Extract the (X, Y) coordinate from the center of the cell holding the provided text.  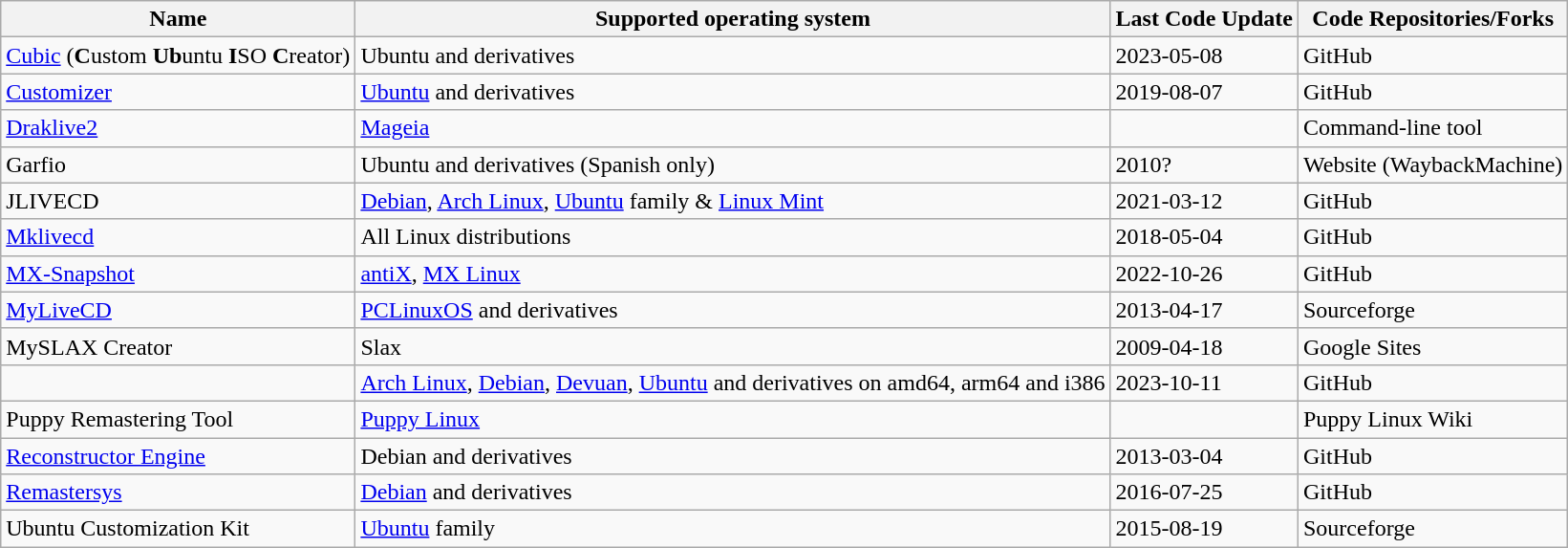
Mklivecd (178, 237)
Garfio (178, 164)
Debian, Arch Linux, Ubuntu family & Linux Mint (733, 201)
2019-08-07 (1204, 92)
JLIVECD (178, 201)
Remastersys (178, 493)
Cubic (Custom Ubuntu ISO Creator) (178, 55)
Arch Linux, Debian, Devuan, Ubuntu and derivatives on amd64, arm64 and i386 (733, 383)
MyLiveCD (178, 310)
Slax (733, 346)
All Linux distributions (733, 237)
Google Sites (1432, 346)
Supported operating system (733, 19)
Mageia (733, 128)
2015-08-19 (1204, 529)
Puppy Linux (733, 419)
2013-04-17 (1204, 310)
2018-05-04 (1204, 237)
Puppy Remastering Tool (178, 419)
Ubuntu and derivatives (Spanish only) (733, 164)
2021-03-12 (1204, 201)
2023-10-11 (1204, 383)
Puppy Linux Wiki (1432, 419)
antiX, MX Linux (733, 274)
2013-03-04 (1204, 456)
MX-Snapshot (178, 274)
MySLAX Creator (178, 346)
2009-04-18 (1204, 346)
2022-10-26 (1204, 274)
Command-line tool (1432, 128)
Name (178, 19)
Reconstructor Engine (178, 456)
2016-07-25 (1204, 493)
Draklive2 (178, 128)
Customizer (178, 92)
Ubuntu family (733, 529)
PCLinuxOS and derivatives (733, 310)
Last Code Update (1204, 19)
Code Repositories/Forks (1432, 19)
2023-05-08 (1204, 55)
Website (WaybackMachine) (1432, 164)
2010? (1204, 164)
Ubuntu Customization Kit (178, 529)
